Provide the [x, y] coordinate of the cell's center where the given text is located.  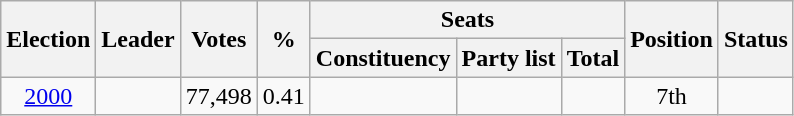
0.41 [284, 96]
Election [48, 39]
77,498 [218, 96]
2000 [48, 96]
Status [756, 39]
Seats [467, 20]
Total [593, 58]
Position [672, 39]
Votes [218, 39]
Leader [138, 39]
Party list [508, 58]
Constituency [383, 58]
7th [672, 96]
% [284, 39]
